Detect which cell encompasses the target text, then output its (x, y) center coordinate. 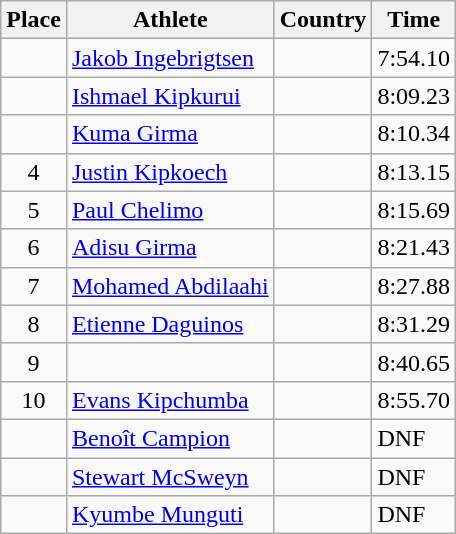
7:54.10 (414, 58)
Paul Chelimo (170, 210)
Ishmael Kipkurui (170, 96)
8:21.43 (414, 248)
Etienne Daguinos (170, 324)
8:13.15 (414, 172)
6 (34, 248)
Stewart McSweyn (170, 477)
Kuma Girma (170, 134)
8:55.70 (414, 400)
Athlete (170, 20)
Kyumbe Munguti (170, 515)
10 (34, 400)
Country (323, 20)
8:10.34 (414, 134)
9 (34, 362)
8:40.65 (414, 362)
8:09.23 (414, 96)
Place (34, 20)
Justin Kipkoech (170, 172)
8:15.69 (414, 210)
4 (34, 172)
Mohamed Abdilaahi (170, 286)
8:27.88 (414, 286)
8 (34, 324)
Adisu Girma (170, 248)
Time (414, 20)
Benoît Campion (170, 438)
7 (34, 286)
Evans Kipchumba (170, 400)
8:31.29 (414, 324)
5 (34, 210)
Jakob Ingebrigtsen (170, 58)
